Scan for the cell matching the given text and deliver its [X, Y] coordinate at center. 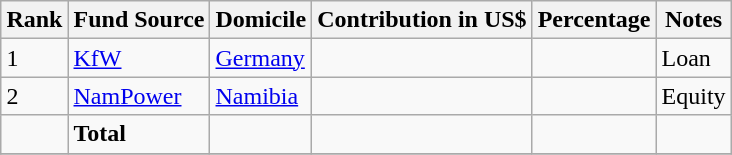
2 [34, 96]
Fund Source [139, 20]
Notes [694, 20]
Domicile [261, 20]
Contribution in US$ [422, 20]
Total [139, 134]
NamPower [139, 96]
Namibia [261, 96]
Germany [261, 58]
Percentage [594, 20]
Loan [694, 58]
KfW [139, 58]
1 [34, 58]
Rank [34, 20]
Equity [694, 96]
